Pinpoint the cell where the given text exists, returning its [X, Y] midpoint coordinate. 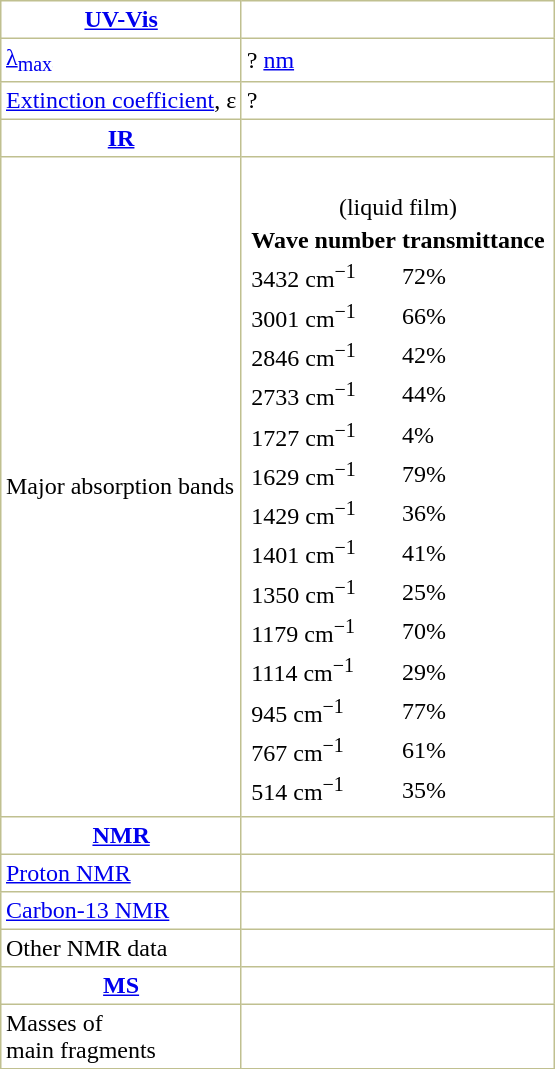
77% [473, 711]
41% [473, 553]
1179 cm−1 [324, 632]
3432 cm−1 [324, 276]
2846 cm−1 [324, 355]
1401 cm−1 [324, 553]
70% [473, 632]
MS [122, 985]
Extinction coefficient, ε [122, 101]
IR [122, 139]
? nm [398, 60]
1429 cm−1 [324, 513]
Other NMR data [122, 948]
2733 cm−1 [324, 395]
3001 cm−1 [324, 316]
35% [473, 790]
Wave number [324, 240]
25% [473, 592]
UV-Vis [122, 20]
1727 cm−1 [324, 434]
Proton NMR [122, 873]
945 cm−1 [324, 711]
NMR [122, 835]
42% [473, 355]
514 cm−1 [324, 790]
transmittance [473, 240]
44% [473, 395]
36% [473, 513]
(liquid film) [398, 207]
? [398, 101]
72% [473, 276]
Major absorption bands [122, 486]
79% [473, 474]
61% [473, 750]
1629 cm−1 [324, 474]
1350 cm−1 [324, 592]
4% [473, 434]
Carbon-13 NMR [122, 910]
767 cm−1 [324, 750]
29% [473, 671]
Masses of main fragments [122, 1036]
1114 cm−1 [324, 671]
66% [473, 316]
λmax [122, 60]
